Detect which cell encompasses the target text, then output its [X, Y] center coordinate. 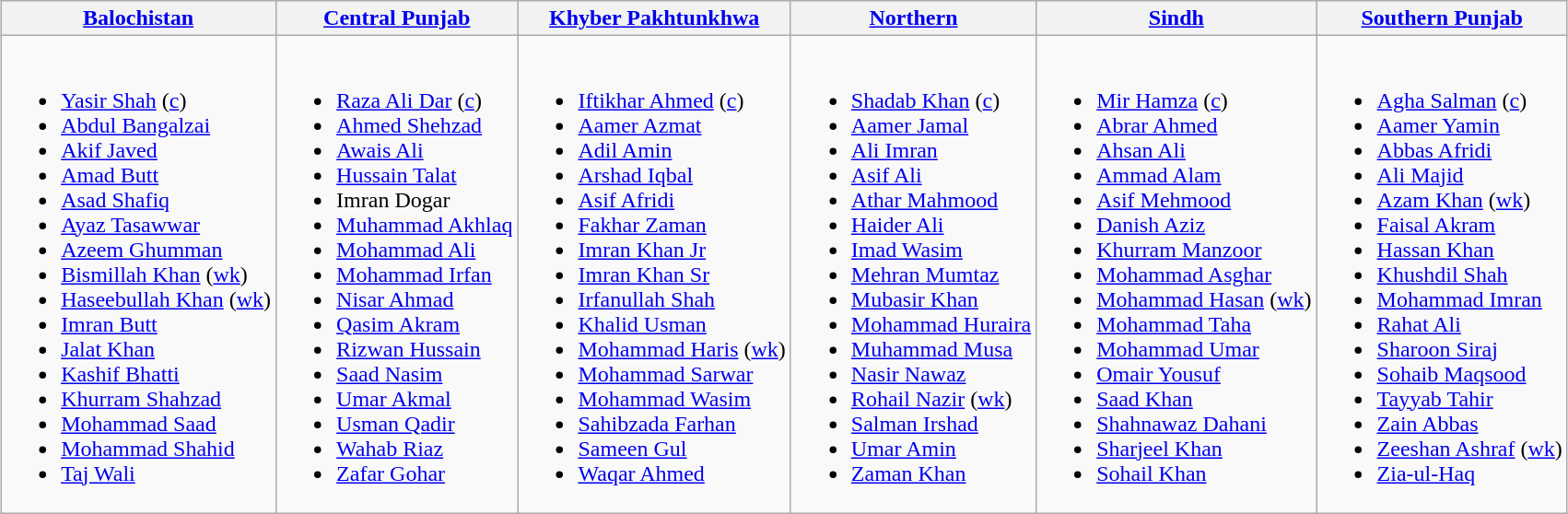
Southern Punjab [1442, 18]
Sindh [1176, 18]
Northern [913, 18]
Balochistan [138, 18]
Central Punjab [397, 18]
Khyber Pakhtunkhwa [654, 18]
